Return the (X, Y) coordinate for the center point of the cell that contains the specified text.  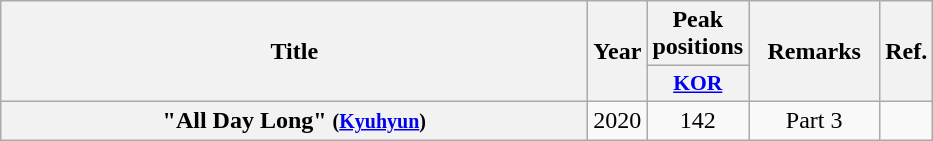
"All Day Long" (Kyuhyun) (294, 120)
Remarks (814, 52)
Part 3 (814, 120)
Year (618, 52)
142 (698, 120)
KOR (698, 84)
Peakpositions (698, 34)
2020 (618, 120)
Ref. (906, 52)
Title (294, 52)
